Provide the (X, Y) coordinate of the cell's center where the given text is located.  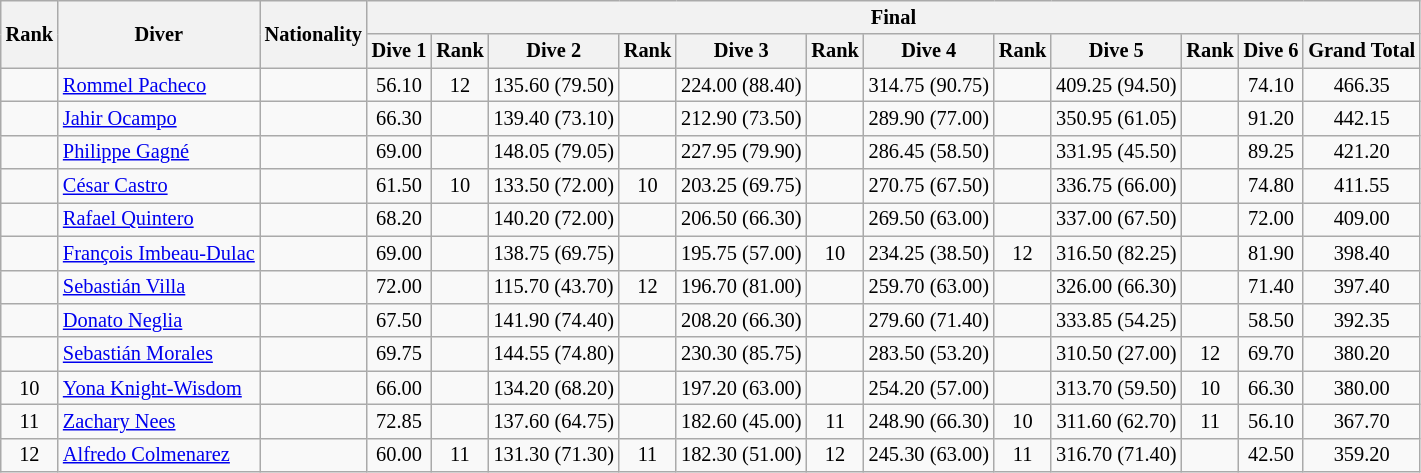
139.40 (73.10) (554, 118)
286.45 (58.50) (929, 152)
289.90 (77.00) (929, 118)
Philippe Gagné (159, 152)
Dive 3 (741, 51)
140.20 (72.00) (554, 219)
Zachary Nees (159, 421)
Alfredo Colmenarez (159, 455)
89.25 (1272, 152)
359.20 (1362, 455)
François Imbeau-Dulac (159, 253)
409.25 (94.50) (1116, 85)
134.20 (68.20) (554, 388)
248.90 (66.30) (929, 421)
212.90 (73.50) (741, 118)
230.30 (85.75) (741, 354)
196.70 (81.00) (741, 287)
270.75 (67.50) (929, 186)
Dive 4 (929, 51)
224.00 (88.40) (741, 85)
74.80 (1272, 186)
42.50 (1272, 455)
69.75 (400, 354)
367.70 (1362, 421)
69.70 (1272, 354)
326.00 (66.30) (1116, 287)
333.85 (54.25) (1116, 320)
316.50 (82.25) (1116, 253)
421.20 (1362, 152)
182.30 (51.00) (741, 455)
Dive 2 (554, 51)
313.70 (59.50) (1116, 388)
380.00 (1362, 388)
74.10 (1272, 85)
208.20 (66.30) (741, 320)
81.90 (1272, 253)
442.15 (1362, 118)
254.20 (57.00) (929, 388)
269.50 (63.00) (929, 219)
466.35 (1362, 85)
58.50 (1272, 320)
Jahir Ocampo (159, 118)
137.60 (64.75) (554, 421)
314.75 (90.75) (929, 85)
66.00 (400, 388)
60.00 (400, 455)
350.95 (61.05) (1116, 118)
115.70 (43.70) (554, 287)
392.35 (1362, 320)
336.75 (66.00) (1116, 186)
Diver (159, 34)
61.50 (400, 186)
138.75 (69.75) (554, 253)
72.85 (400, 421)
331.95 (45.50) (1116, 152)
234.25 (38.50) (929, 253)
206.50 (66.30) (741, 219)
283.50 (53.20) (929, 354)
409.00 (1362, 219)
316.70 (71.40) (1116, 455)
337.00 (67.50) (1116, 219)
203.25 (69.75) (741, 186)
197.20 (63.00) (741, 388)
César Castro (159, 186)
311.60 (62.70) (1116, 421)
Yona Knight-Wisdom (159, 388)
182.60 (45.00) (741, 421)
397.40 (1362, 287)
398.40 (1362, 253)
Rafael Quintero (159, 219)
Rommel Pacheco (159, 85)
Final (894, 17)
Dive 5 (1116, 51)
Sebastián Morales (159, 354)
245.30 (63.00) (929, 455)
71.40 (1272, 287)
67.50 (400, 320)
380.20 (1362, 354)
68.20 (400, 219)
144.55 (74.80) (554, 354)
Dive 6 (1272, 51)
310.50 (27.00) (1116, 354)
Dive 1 (400, 51)
133.50 (72.00) (554, 186)
279.60 (71.40) (929, 320)
Donato Neglia (159, 320)
411.55 (1362, 186)
227.95 (79.90) (741, 152)
148.05 (79.05) (554, 152)
135.60 (79.50) (554, 85)
141.90 (74.40) (554, 320)
91.20 (1272, 118)
131.30 (71.30) (554, 455)
195.75 (57.00) (741, 253)
Sebastián Villa (159, 287)
Nationality (314, 34)
259.70 (63.00) (929, 287)
Grand Total (1362, 51)
